Find where the given text appears and provide that cell's center as (x, y) coordinate. 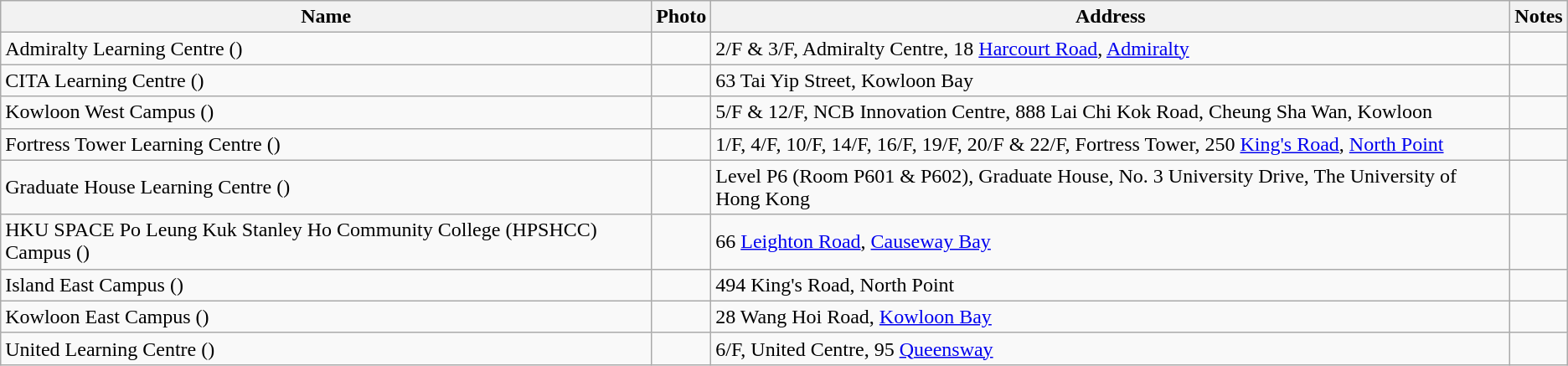
1/F, 4/F, 10/F, 14/F, 16/F, 19/F, 20/F & 22/F, Fortress Tower, 250 King's Road, North Point (1111, 144)
Admiralty Learning Centre () (327, 49)
Graduate House Learning Centre () (327, 188)
Level P6 (Room P601 & P602), Graduate House, No. 3 University Drive, The University of Hong Kong (1111, 188)
Kowloon West Campus () (327, 112)
Fortress Tower Learning Centre () (327, 144)
United Learning Centre () (327, 348)
5/F & 12/F, NCB Innovation Centre, 888 Lai Chi Kok Road, Cheung Sha Wan, Kowloon (1111, 112)
Name (327, 17)
6/F, United Centre, 95 Queensway (1111, 348)
HKU SPACE Po Leung Kuk Stanley Ho Community College (HPSHCC) Campus () (327, 241)
Address (1111, 17)
28 Wang Hoi Road, Kowloon Bay (1111, 317)
Island East Campus () (327, 285)
66 Leighton Road, Causeway Bay (1111, 241)
63 Tai Yip Street, Kowloon Bay (1111, 80)
Photo (682, 17)
Kowloon East Campus () (327, 317)
494 King's Road, North Point (1111, 285)
CITA Learning Centre () (327, 80)
Notes (1539, 17)
2/F & 3/F, Admiralty Centre, 18 Harcourt Road, Admiralty (1111, 49)
